Return [X, Y] of the center of cell containing provided text 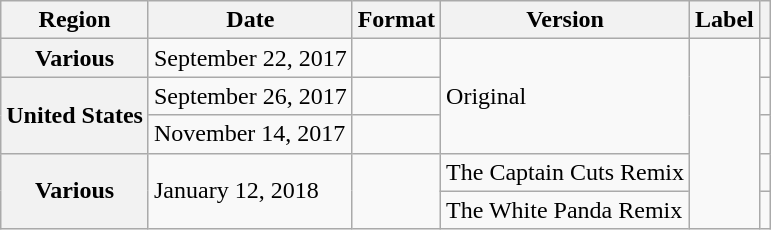
November 14, 2017 [250, 134]
Format [396, 20]
Region [75, 20]
Label [725, 20]
The Captain Cuts Remix [566, 172]
Date [250, 20]
The White Panda Remix [566, 210]
Original [566, 96]
September 26, 2017 [250, 96]
September 22, 2017 [250, 58]
United States [75, 115]
January 12, 2018 [250, 191]
Version [566, 20]
